Search for the cell housing the specified text and yield its [X, Y] center coordinate. 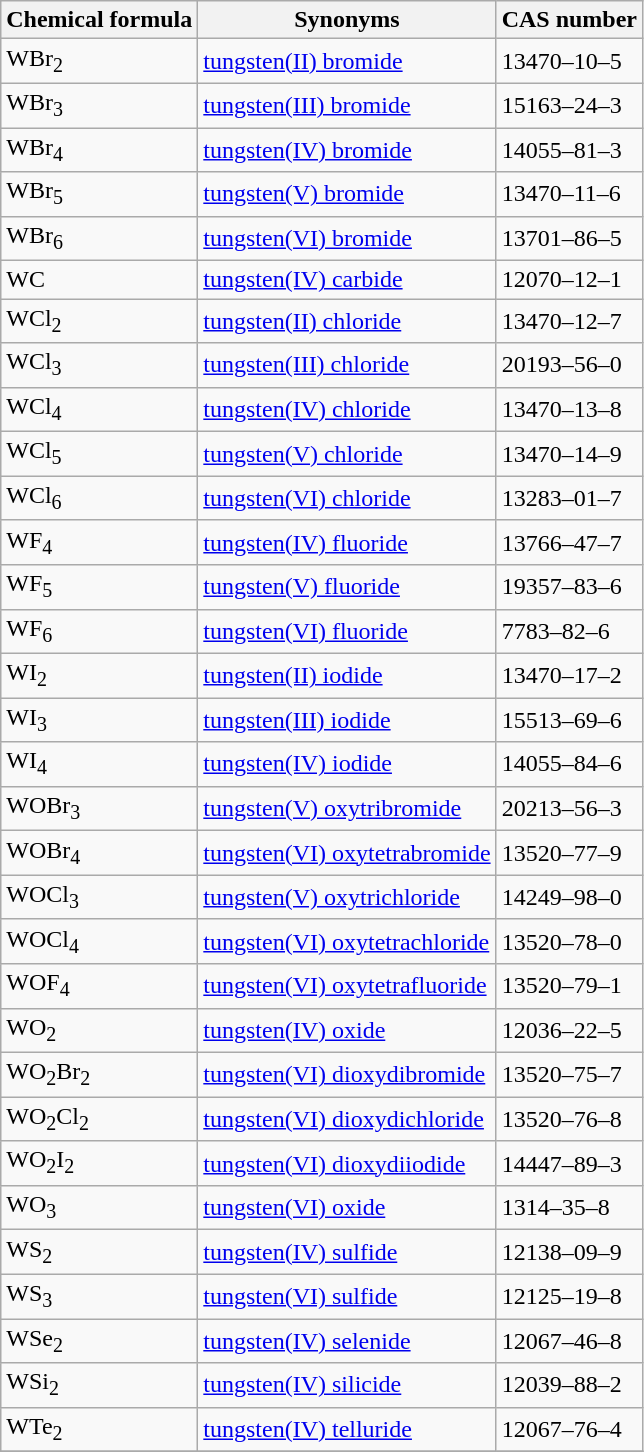
tungsten(VI) dioxydichloride [347, 1119]
WI4 [100, 764]
tungsten(III) chloride [347, 365]
7783–82–6 [569, 631]
WO2Cl2 [100, 1119]
20213–56–3 [569, 808]
13520–79–1 [569, 986]
13470–13–8 [569, 409]
14055–84–6 [569, 764]
14447–89–3 [569, 1163]
tungsten(II) chloride [347, 321]
tungsten(III) iodide [347, 720]
12039–88–2 [569, 1385]
WI2 [100, 675]
tungsten(VI) bromide [347, 238]
tungsten(V) chloride [347, 454]
13701–86–5 [569, 238]
WCl5 [100, 454]
tungsten(VI) oxytetrafluoride [347, 986]
tungsten(II) bromide [347, 61]
13470–10–5 [569, 61]
WBr4 [100, 150]
WSi2 [100, 1385]
15163–24–3 [569, 105]
tungsten(IV) silicide [347, 1385]
13470–14–9 [569, 454]
WSe2 [100, 1340]
tungsten(IV) carbide [347, 280]
tungsten(VI) oxide [347, 1207]
WS2 [100, 1252]
tungsten(IV) sulfide [347, 1252]
12070–12–1 [569, 280]
12067–76–4 [569, 1429]
tungsten(VI) dioxydiiodide [347, 1163]
13520–75–7 [569, 1074]
WS3 [100, 1296]
19357–83–6 [569, 587]
WCl4 [100, 409]
tungsten(VI) chloride [347, 498]
13470–17–2 [569, 675]
WOF4 [100, 986]
WO2 [100, 1030]
WC [100, 280]
tungsten(VI) oxytetrabromide [347, 853]
WF5 [100, 587]
WBr2 [100, 61]
WOBr3 [100, 808]
tungsten(IV) chloride [347, 409]
14055–81–3 [569, 150]
WOCl4 [100, 941]
tungsten(IV) bromide [347, 150]
WI3 [100, 720]
tungsten(V) fluoride [347, 587]
Synonyms [347, 20]
WCl2 [100, 321]
tungsten(VI) fluoride [347, 631]
14249–98–0 [569, 897]
13520–76–8 [569, 1119]
WF4 [100, 542]
tungsten(IV) selenide [347, 1340]
tungsten(VI) dioxydibromide [347, 1074]
20193–56–0 [569, 365]
13520–78–0 [569, 941]
tungsten(IV) telluride [347, 1429]
WF6 [100, 631]
tungsten(V) oxytrichloride [347, 897]
CAS number [569, 20]
tungsten(V) oxytribromide [347, 808]
WOBr4 [100, 853]
WO2Br2 [100, 1074]
WO3 [100, 1207]
tungsten(IV) fluoride [347, 542]
13520–77–9 [569, 853]
tungsten(V) bromide [347, 194]
13766–47–7 [569, 542]
WOCl3 [100, 897]
tungsten(IV) oxide [347, 1030]
12036–22–5 [569, 1030]
WBr3 [100, 105]
1314–35–8 [569, 1207]
WCl3 [100, 365]
WO2I2 [100, 1163]
WCl6 [100, 498]
WBr6 [100, 238]
WBr5 [100, 194]
tungsten(IV) iodide [347, 764]
12067–46–8 [569, 1340]
12125–19–8 [569, 1296]
13470–11–6 [569, 194]
tungsten(II) iodide [347, 675]
tungsten(III) bromide [347, 105]
15513–69–6 [569, 720]
13283–01–7 [569, 498]
13470–12–7 [569, 321]
tungsten(VI) sulfide [347, 1296]
12138–09–9 [569, 1252]
WTe2 [100, 1429]
Chemical formula [100, 20]
tungsten(VI) oxytetrachloride [347, 941]
